Identify which cell holds the provided text, then report its (X, Y) central coordinate. 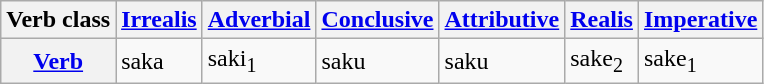
Conclusive (378, 20)
Attributive (502, 20)
Imperative (700, 20)
sake1 (700, 61)
Realis (602, 20)
Verb (58, 61)
saki1 (259, 61)
Irrealis (160, 20)
saka (160, 61)
Verb class (58, 20)
Adverbial (259, 20)
sake2 (602, 61)
